Extract the [X, Y] coordinate from the center of the cell holding the provided text.  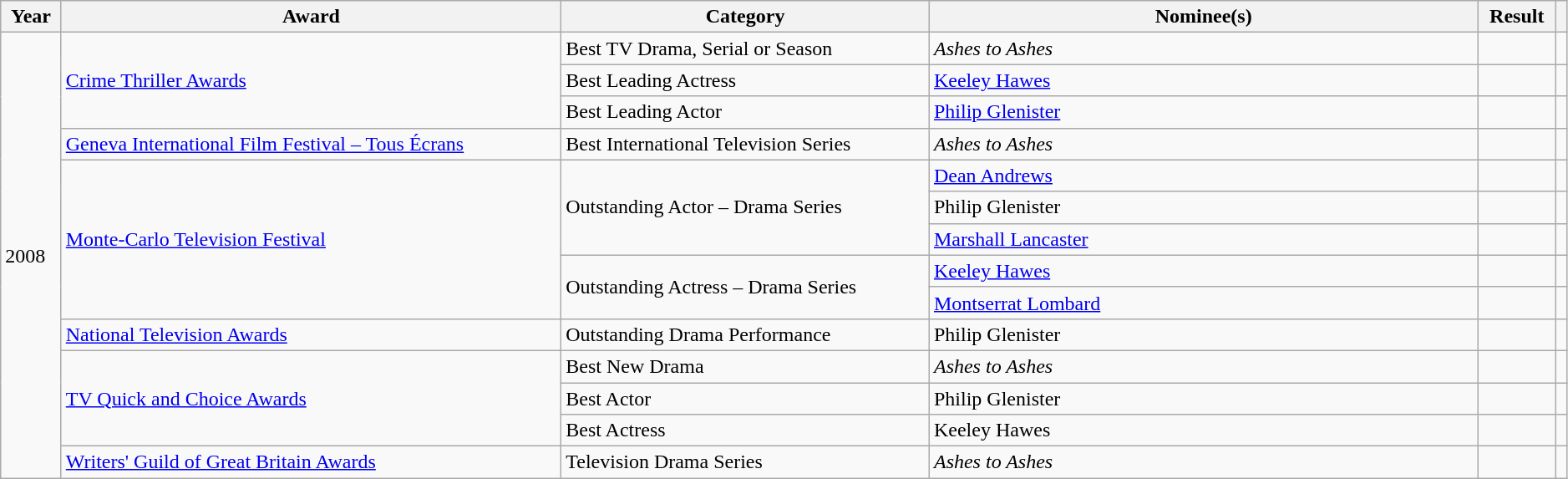
Best Actress [745, 431]
Montserrat Lombard [1203, 303]
2008 [31, 256]
TV Quick and Choice Awards [311, 398]
Television Drama Series [745, 462]
Outstanding Actress – Drama Series [745, 287]
National Television Awards [311, 334]
Outstanding Drama Performance [745, 334]
Year [31, 17]
Monte-Carlo Television Festival [311, 239]
Nominee(s) [1203, 17]
Best Leading Actor [745, 112]
Best New Drama [745, 366]
Best Leading Actress [745, 80]
Category [745, 17]
Best TV Drama, Serial or Season [745, 48]
Outstanding Actor – Drama Series [745, 207]
Award [311, 17]
Writers' Guild of Great Britain Awards [311, 462]
Geneva International Film Festival – Tous Écrans [311, 144]
Dean Andrews [1203, 176]
Crime Thriller Awards [311, 80]
Best International Television Series [745, 144]
Best Actor [745, 399]
Result [1517, 17]
Marshall Lancaster [1203, 239]
